Find where the given text appears and provide that cell's center as (x, y) coordinate. 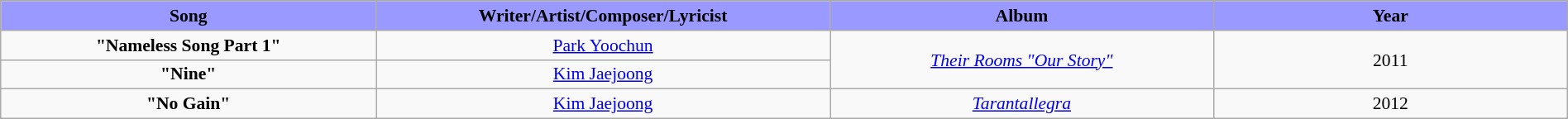
2011 (1390, 59)
2012 (1390, 104)
Album (1022, 16)
Year (1390, 16)
"Nine" (189, 74)
"No Gain" (189, 104)
Their Rooms "Our Story" (1022, 59)
Park Yoochun (604, 45)
Tarantallegra (1022, 104)
Song (189, 16)
"Nameless Song Part 1" (189, 45)
Writer/Artist/Composer/Lyricist (604, 16)
